Return (x, y) of the center of cell containing provided text 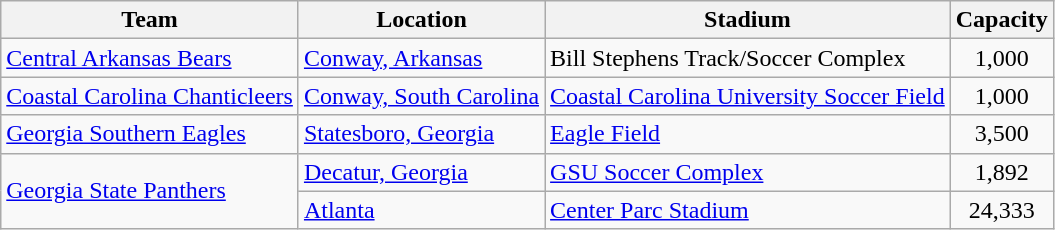
Coastal Carolina Chanticleers (150, 96)
1,892 (1002, 172)
Conway, Arkansas (421, 58)
Capacity (1002, 20)
Center Parc Stadium (748, 210)
Statesboro, Georgia (421, 134)
3,500 (1002, 134)
Central Arkansas Bears (150, 58)
Stadium (748, 20)
Coastal Carolina University Soccer Field (748, 96)
Decatur, Georgia (421, 172)
Team (150, 20)
Eagle Field (748, 134)
Bill Stephens Track/Soccer Complex (748, 58)
Georgia State Panthers (150, 191)
GSU Soccer Complex (748, 172)
Georgia Southern Eagles (150, 134)
Atlanta (421, 210)
24,333 (1002, 210)
Location (421, 20)
Conway, South Carolina (421, 96)
